Detect which cell encompasses the target text, then output its [x, y] center coordinate. 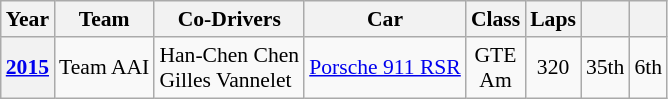
Year [28, 19]
GTEAm [496, 68]
Han-Chen Chen Gilles Vannelet [229, 68]
Porsche 911 RSR [385, 68]
Laps [553, 19]
Team [104, 19]
Team AAI [104, 68]
35th [606, 68]
320 [553, 68]
Car [385, 19]
2015 [28, 68]
6th [648, 68]
Co-Drivers [229, 19]
Class [496, 19]
